From the cell containing the given text, extract its center point as (X, Y) coordinate. 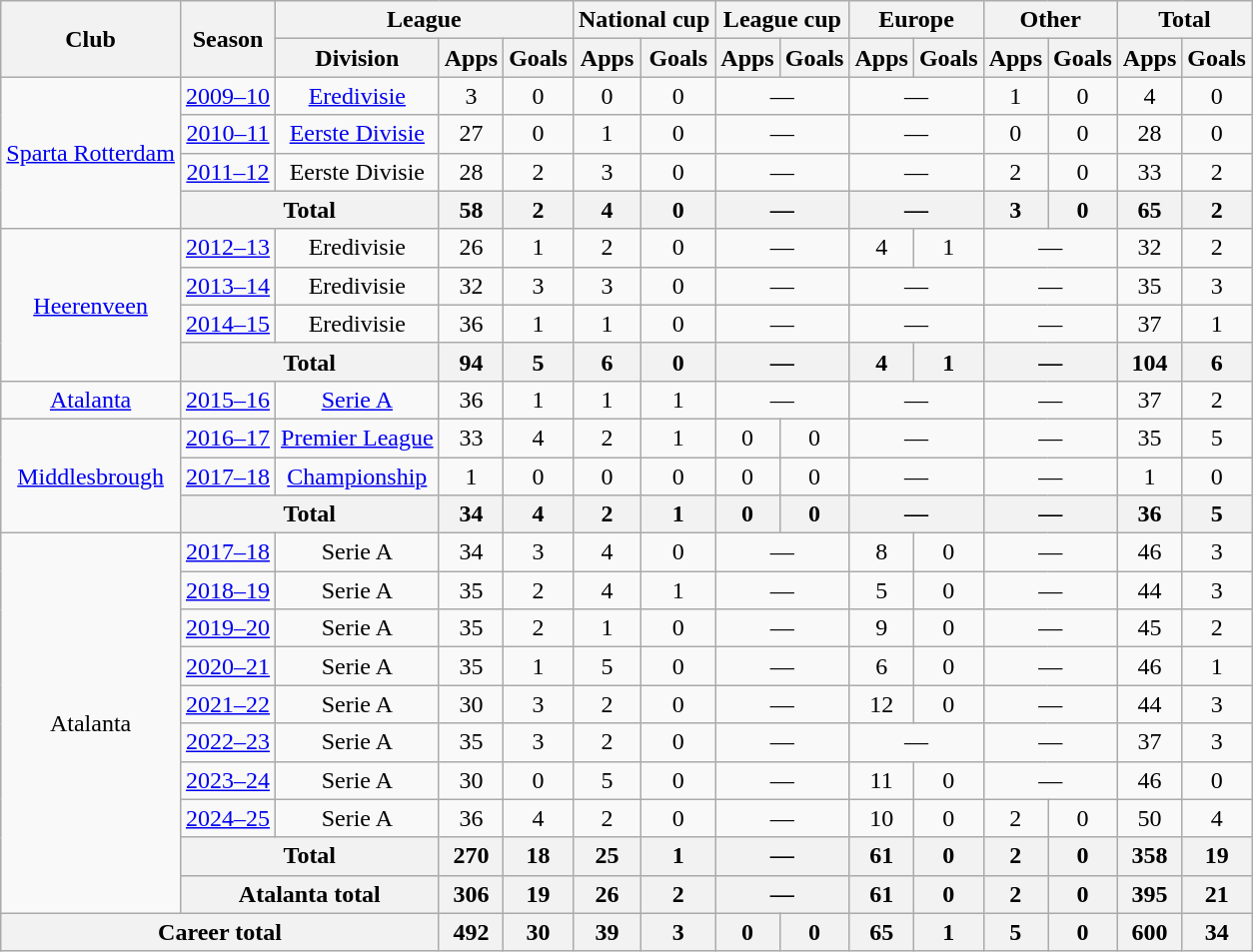
2024–25 (228, 818)
395 (1149, 894)
58 (471, 210)
27 (471, 134)
2016–17 (228, 438)
Championship (358, 476)
358 (1149, 856)
2018–19 (228, 590)
Division (358, 58)
2020–21 (228, 666)
11 (881, 780)
2015–16 (228, 400)
306 (471, 894)
10 (881, 818)
National cup (643, 20)
2009–10 (228, 96)
21 (1217, 894)
492 (471, 932)
Club (91, 39)
2012–13 (228, 248)
2010–11 (228, 134)
94 (471, 362)
50 (1149, 818)
18 (539, 856)
2021–22 (228, 704)
Season (228, 39)
League cup (782, 20)
600 (1149, 932)
Career total (220, 932)
12 (881, 704)
Europe (916, 20)
104 (1149, 362)
Premier League (358, 438)
Heerenveen (91, 305)
2013–14 (228, 286)
2019–20 (228, 628)
2011–12 (228, 172)
Middlesbrough (91, 476)
39 (607, 932)
2014–15 (228, 324)
Sparta Rotterdam (91, 153)
League (425, 20)
8 (881, 552)
Atalanta total (310, 894)
2023–24 (228, 780)
25 (607, 856)
45 (1149, 628)
9 (881, 628)
270 (471, 856)
2022–23 (228, 742)
Other (1050, 20)
